Capture the cell that displays the provided text and extract its [x, y] central coordinate. 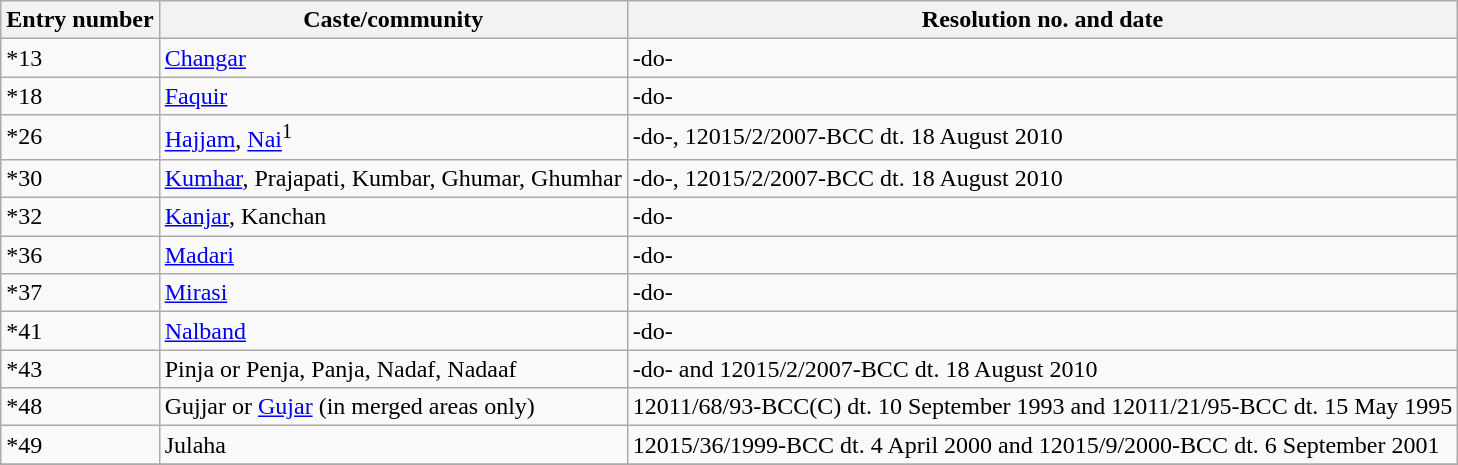
Pinja or Penja, Panja, Nadaf, Nadaaf [393, 369]
*48 [80, 407]
*36 [80, 255]
Entry number [80, 20]
12015/36/1999-BCC dt. 4 April 2000 and 12015/9/2000-BCC dt. 6 September 2001 [1042, 445]
Julaha [393, 445]
*32 [80, 217]
Mirasi [393, 293]
Caste/community [393, 20]
*13 [80, 58]
-do- and 12015/2/2007-BCC dt. 18 August 2010 [1042, 369]
*37 [80, 293]
12011/68/93-BCC(C) dt. 10 September 1993 and 12011/21/95-BCC dt. 15 May 1995 [1042, 407]
Madari [393, 255]
*26 [80, 138]
Faquir [393, 96]
*43 [80, 369]
Changar [393, 58]
Kanjar, Kanchan [393, 217]
*49 [80, 445]
*30 [80, 178]
Hajjam, Nai1 [393, 138]
Gujjar or Gujar (in merged areas only) [393, 407]
Nalband [393, 331]
*41 [80, 331]
Resolution no. and date [1042, 20]
*18 [80, 96]
Kumhar, Prajapati, Kumbar, Ghumar, Ghumhar [393, 178]
